Locate the cell with the specified text and output its (X, Y) center coordinate. 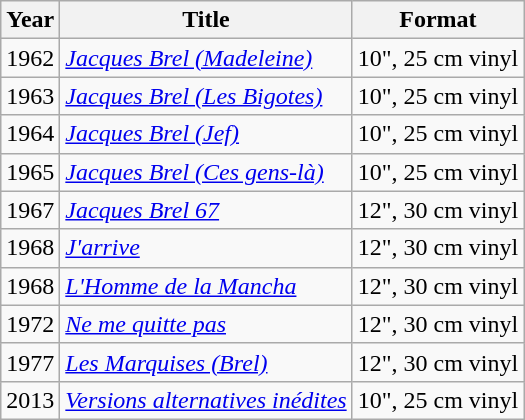
Title (206, 20)
Versions alternatives inédites (206, 400)
2013 (30, 400)
1965 (30, 172)
Jacques Brel (Les Bigotes) (206, 96)
Year (30, 20)
Format (438, 20)
L'Homme de la Mancha (206, 286)
1972 (30, 324)
Les Marquises (Brel) (206, 362)
Jacques Brel (Madeleine) (206, 58)
1977 (30, 362)
1967 (30, 210)
Jacques Brel (Ces gens-là) (206, 172)
Jacques Brel 67 (206, 210)
J'arrive (206, 248)
1963 (30, 96)
Ne me quitte pas (206, 324)
Jacques Brel (Jef) (206, 134)
1964 (30, 134)
1962 (30, 58)
